Return (x, y) of the center of cell containing provided text 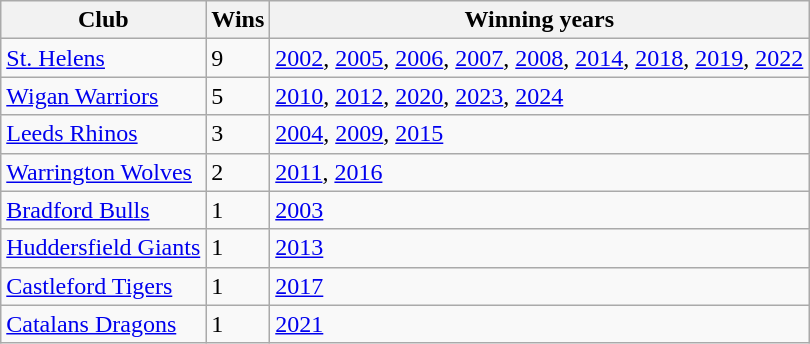
2010, 2012, 2020, 2023, 2024 (540, 96)
Huddersfield Giants (104, 248)
9 (238, 58)
2002, 2005, 2006, 2007, 2008, 2014, 2018, 2019, 2022 (540, 58)
5 (238, 96)
Warrington Wolves (104, 172)
2003 (540, 210)
2013 (540, 248)
Bradford Bulls (104, 210)
Wins (238, 20)
Winning years (540, 20)
Castleford Tigers (104, 286)
3 (238, 134)
2 (238, 172)
Club (104, 20)
St. Helens (104, 58)
Leeds Rhinos (104, 134)
2004, 2009, 2015 (540, 134)
Wigan Warriors (104, 96)
2017 (540, 286)
Catalans Dragons (104, 324)
2021 (540, 324)
2011, 2016 (540, 172)
